Output the [x, y] coordinate of the center of the cell containing the given text.  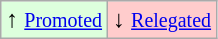
↓ Relegated [162, 20]
↑ Promoted [54, 20]
